Find where the given text appears and provide that cell's center as (X, Y) coordinate. 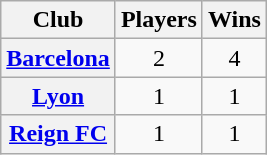
4 (234, 58)
Lyon (58, 96)
Barcelona (58, 58)
Players (158, 20)
Club (58, 20)
2 (158, 58)
Reign FC (58, 134)
Wins (234, 20)
